Find where the given text appears and provide that cell's center as (x, y) coordinate. 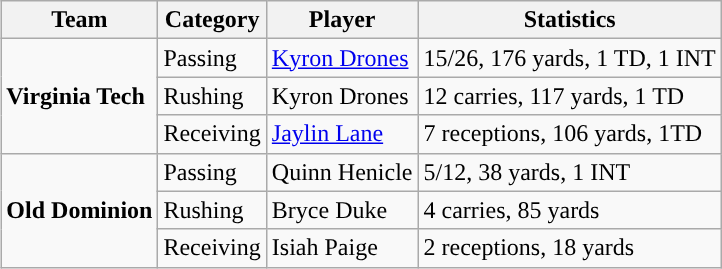
Player (342, 20)
5/12, 38 yards, 1 INT (570, 172)
2 receptions, 18 yards (570, 248)
Category (212, 20)
Jaylin Lane (342, 134)
Quinn Henicle (342, 172)
Isiah Paige (342, 248)
Team (80, 20)
Bryce Duke (342, 210)
7 receptions, 106 yards, 1TD (570, 134)
Virginia Tech (80, 96)
12 carries, 117 yards, 1 TD (570, 96)
15/26, 176 yards, 1 TD, 1 INT (570, 58)
Statistics (570, 20)
4 carries, 85 yards (570, 210)
Old Dominion (80, 210)
